Capture the cell that displays the provided text and extract its (X, Y) central coordinate. 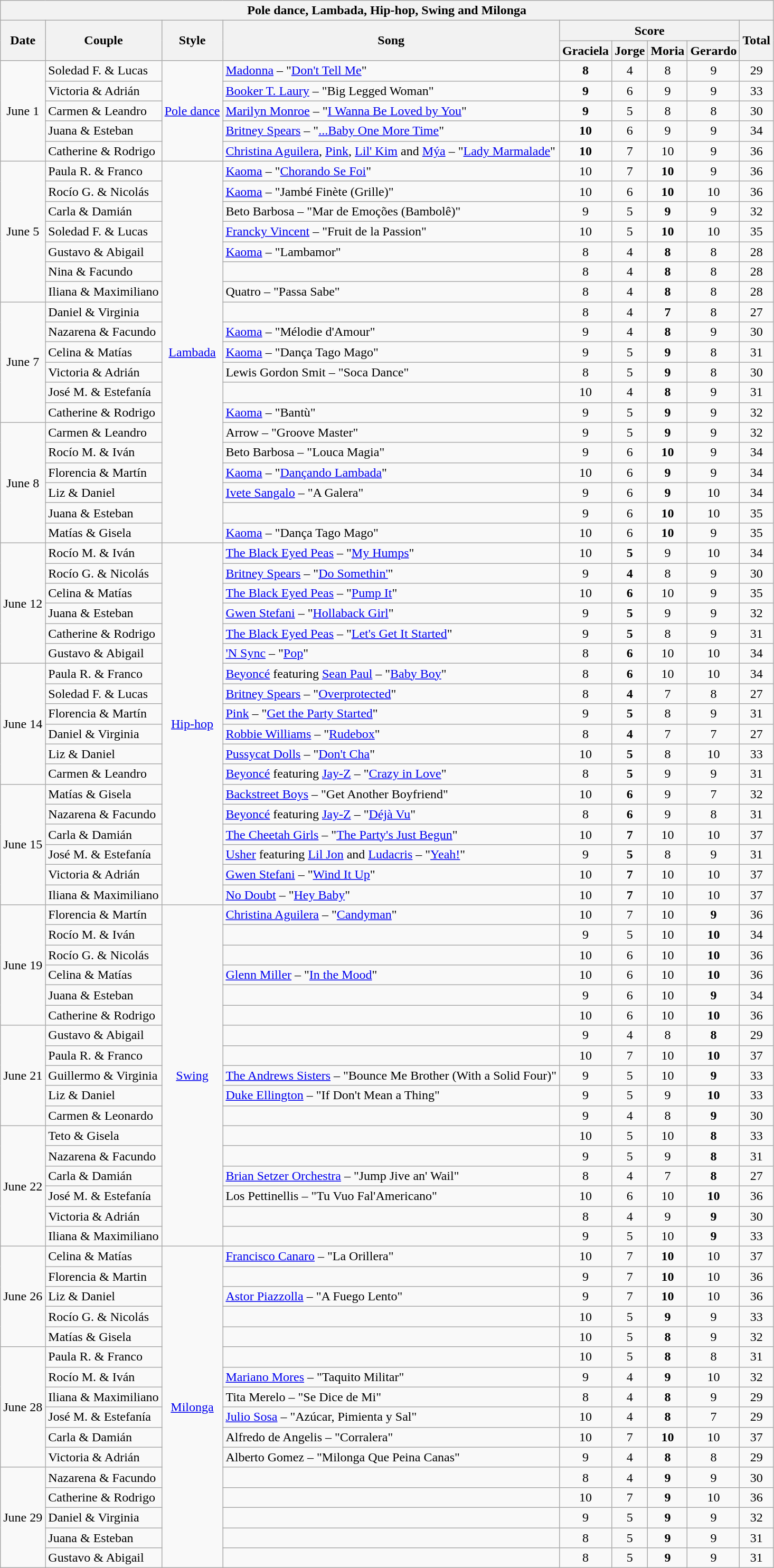
Alfredo de Angelis – "Corralera" (391, 1437)
Usher featuring Lil Jon and Ludacris – "Yeah!" (391, 854)
June 26 (23, 1297)
Pole dance, Lambada, Hip-hop, Swing and Milonga (387, 11)
Booker T. Laury – "Big Legged Woman" (391, 91)
Gerardo (714, 51)
Nina & Facundo (103, 272)
Kaoma – "Dançando Lambada" (391, 473)
June 7 (23, 362)
Graciela (585, 51)
The Black Eyed Peas – "My Humps" (391, 553)
Moria (667, 51)
Total (757, 41)
Quatro – "Passa Sabe" (391, 292)
Francisco Canaro – "La Orillera" (391, 1257)
Jorge (629, 51)
Swing (192, 1076)
Couple (103, 41)
Florencia & Martin (103, 1277)
Beto Barbosa – "Louca Magia" (391, 452)
Backstreet Boys – "Get Another Boyfriend" (391, 794)
Date (23, 41)
Guillermo & Virginia (103, 1075)
June 12 (23, 603)
Britney Spears – "...Baby One More Time" (391, 131)
Gwen Stefani – "Wind It Up" (391, 874)
Lambada (192, 352)
Arrow – "Groove Master" (391, 432)
Brian Setzer Orchestra – "Jump Jive an' Wail" (391, 1176)
Madonna – "Don't Tell Me" (391, 71)
Julio Sosa – "Azúcar, Pimienta y Sal" (391, 1417)
Duke Ellington – "If Don't Mean a Thing" (391, 1095)
Beyoncé featuring Sean Paul – "Baby Boy" (391, 674)
Britney Spears – "Overprotected" (391, 694)
Christina Aguilera – "Candyman" (391, 915)
Beyoncé featuring Jay-Z – "Crazy in Love" (391, 774)
The Cheetah Girls – "The Party's Just Begun" (391, 834)
Pole dance (192, 111)
Kaoma – "Lambamor" (391, 252)
June 29 (23, 1517)
Pink – "Get the Party Started" (391, 714)
The Black Eyed Peas – "Let's Get It Started" (391, 634)
The Black Eyed Peas – "Pump It" (391, 593)
Marilyn Monroe – "I Wanna Be Loved by You" (391, 111)
Kaoma – "Mélodie d'Amour" (391, 332)
Gwen Stefani – "Hollaback Girl" (391, 613)
No Doubt – "Hey Baby" (391, 895)
Kaoma – "Bantù" (391, 412)
June 21 (23, 1075)
Hip-hop (192, 723)
Milonga (192, 1408)
Britney Spears – "Do Somethin'" (391, 573)
June 14 (23, 724)
June 5 (23, 231)
Los Pettinellis – "Tu Vuo Fal'Americano" (391, 1196)
Alberto Gomez – "Milonga Que Peina Canas" (391, 1457)
Beyoncé featuring Jay-Z – "Déjà Vu" (391, 814)
Score (649, 31)
Tita Merelo – "Se Dice de Mi" (391, 1397)
June 8 (23, 483)
Beto Barbosa – "Mar de Emoções (Bambolê)" (391, 211)
Francky Vincent – "Fruit de la Passion" (391, 231)
Teto & Gisela (103, 1136)
Style (192, 41)
June 19 (23, 965)
Lewis Gordon Smit – "Soca Dance" (391, 372)
Robbie Williams – "Rudebox" (391, 734)
Kaoma – "Jambé Finète (Grille)" (391, 191)
June 1 (23, 111)
June 22 (23, 1186)
Christina Aguilera, Pink, Lil' Kim and Mýa – "Lady Marmalade" (391, 151)
'N Sync – "Pop" (391, 654)
Glenn Miller – "In the Mood" (391, 975)
Ivete Sangalo – "A Galera" (391, 493)
The Andrews Sisters – "Bounce Me Brother (With a Solid Four)" (391, 1075)
June 28 (23, 1407)
Pussycat Dolls – "Don't Cha" (391, 754)
Mariano Mores – "Taquito Militar" (391, 1377)
June 15 (23, 844)
Kaoma – "Chorando Se Foi" (391, 171)
Song (391, 41)
Astor Piazzolla – "A Fuego Lento" (391, 1297)
Carmen & Leonardo (103, 1116)
